Extract the [x, y] coordinate from the center of the cell holding the provided text.  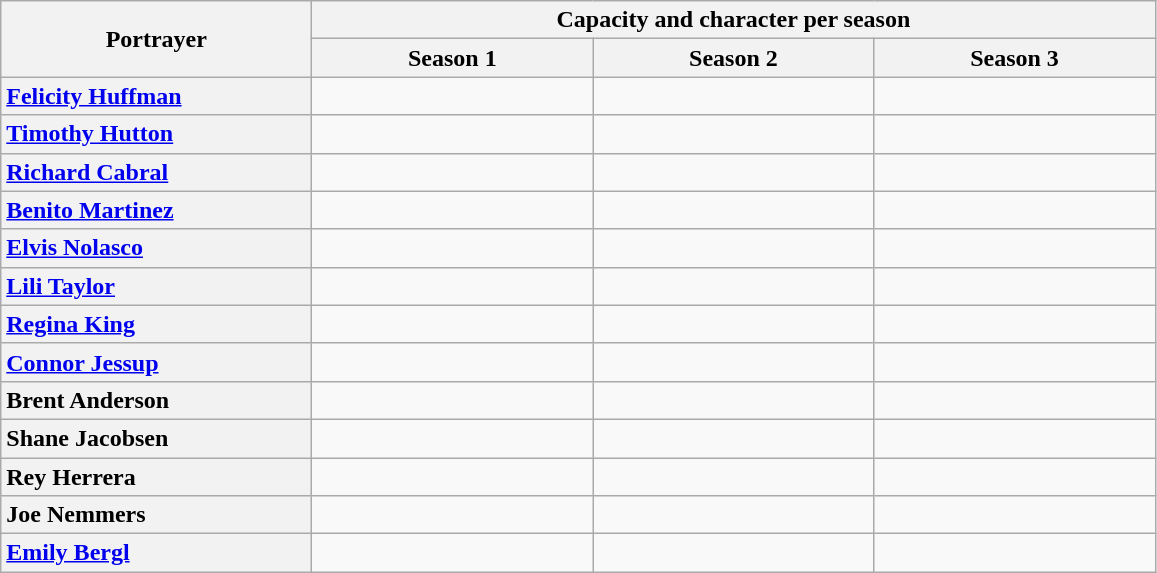
Benito Martinez [156, 210]
Richard Cabral [156, 172]
Brent Anderson [156, 400]
Shane Jacobsen [156, 438]
Emily Bergl [156, 553]
Felicity Huffman [156, 96]
Season 3 [1014, 58]
Capacity and character per season [734, 20]
Rey Herrera [156, 477]
Timothy Hutton [156, 134]
Elvis Nolasco [156, 248]
Portrayer [156, 39]
Season 2 [734, 58]
Regina King [156, 324]
Connor Jessup [156, 362]
Joe Nemmers [156, 515]
Season 1 [452, 58]
Lili Taylor [156, 286]
